Locate the cell with the specified text and output its [X, Y] center coordinate. 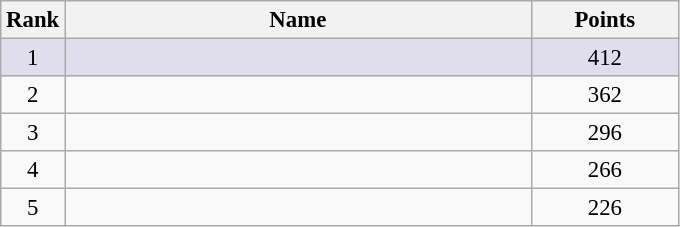
3 [33, 133]
266 [604, 170]
362 [604, 95]
Name [298, 20]
Rank [33, 20]
226 [604, 208]
296 [604, 133]
4 [33, 170]
2 [33, 95]
5 [33, 208]
1 [33, 58]
412 [604, 58]
Points [604, 20]
